Output the (x, y) coordinate of the center of the cell containing the given text.  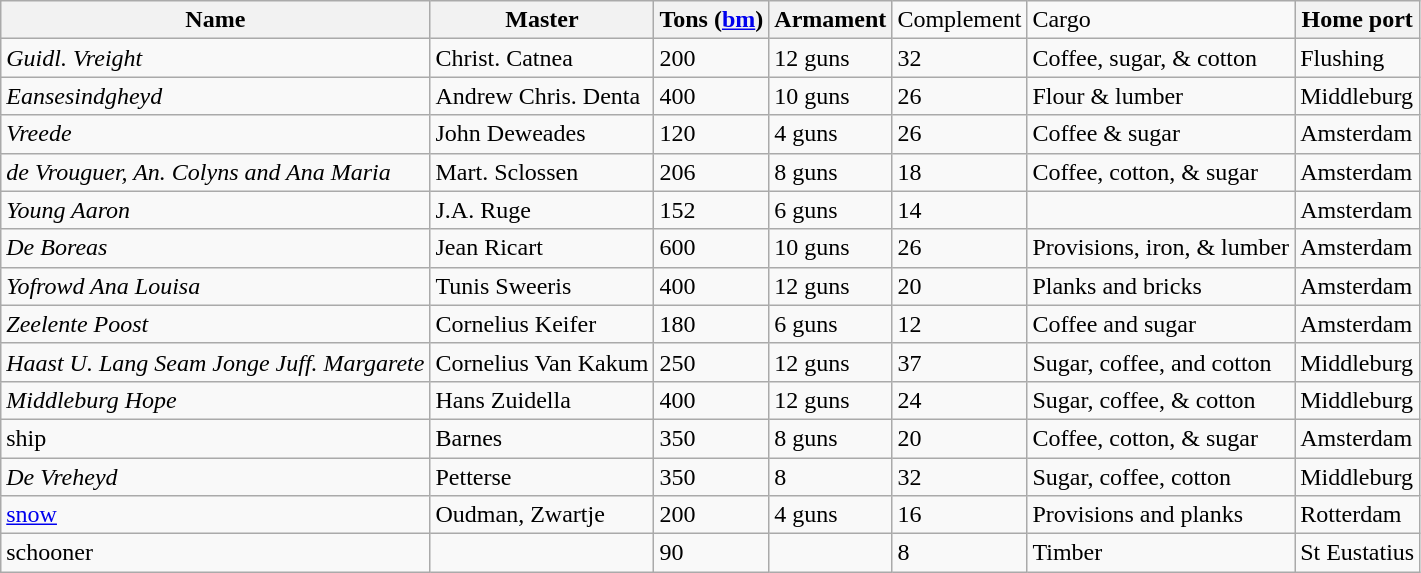
Home port (1358, 20)
Coffee, sugar, & cotton (1161, 58)
16 (960, 515)
ship (216, 438)
De Boreas (216, 248)
Jean Ricart (542, 248)
Middleburg Hope (216, 400)
Hans Zuidella (542, 400)
Rotterdam (1358, 515)
Name (216, 20)
90 (712, 553)
37 (960, 362)
Barnes (542, 438)
De Vreheyd (216, 477)
250 (712, 362)
schooner (216, 553)
Oudman, Zwartje (542, 515)
Flour & lumber (1161, 96)
24 (960, 400)
Sugar, coffee, cotton (1161, 477)
John Deweades (542, 134)
Haast U. Lang Seam Jonge Juff. Margarete (216, 362)
Armament (830, 20)
Complement (960, 20)
St Eustatius (1358, 553)
Tons (bm) (712, 20)
Tunis Sweeris (542, 286)
180 (712, 324)
Coffee and sugar (1161, 324)
Cargo (1161, 20)
Sugar, coffee, and cotton (1161, 362)
de Vrouguer, An. Colyns and Ana Maria (216, 172)
Vreede (216, 134)
Petterse (542, 477)
152 (712, 210)
Timber (1161, 553)
Zeelente Poost (216, 324)
18 (960, 172)
snow (216, 515)
Cornelius Keifer (542, 324)
Coffee & sugar (1161, 134)
Provisions, iron, & lumber (1161, 248)
Planks and bricks (1161, 286)
Yofrowd Ana Louisa (216, 286)
Provisions and planks (1161, 515)
12 (960, 324)
Mart. Sclossen (542, 172)
Eansesindgheyd (216, 96)
Guidl. Vreight (216, 58)
Master (542, 20)
Sugar, coffee, & cotton (1161, 400)
Young Aaron (216, 210)
Christ. Catnea (542, 58)
Flushing (1358, 58)
206 (712, 172)
600 (712, 248)
J.A. Ruge (542, 210)
120 (712, 134)
Andrew Chris. Denta (542, 96)
14 (960, 210)
Cornelius Van Kakum (542, 362)
